Output the (X, Y) coordinate of the center of the cell containing the given text.  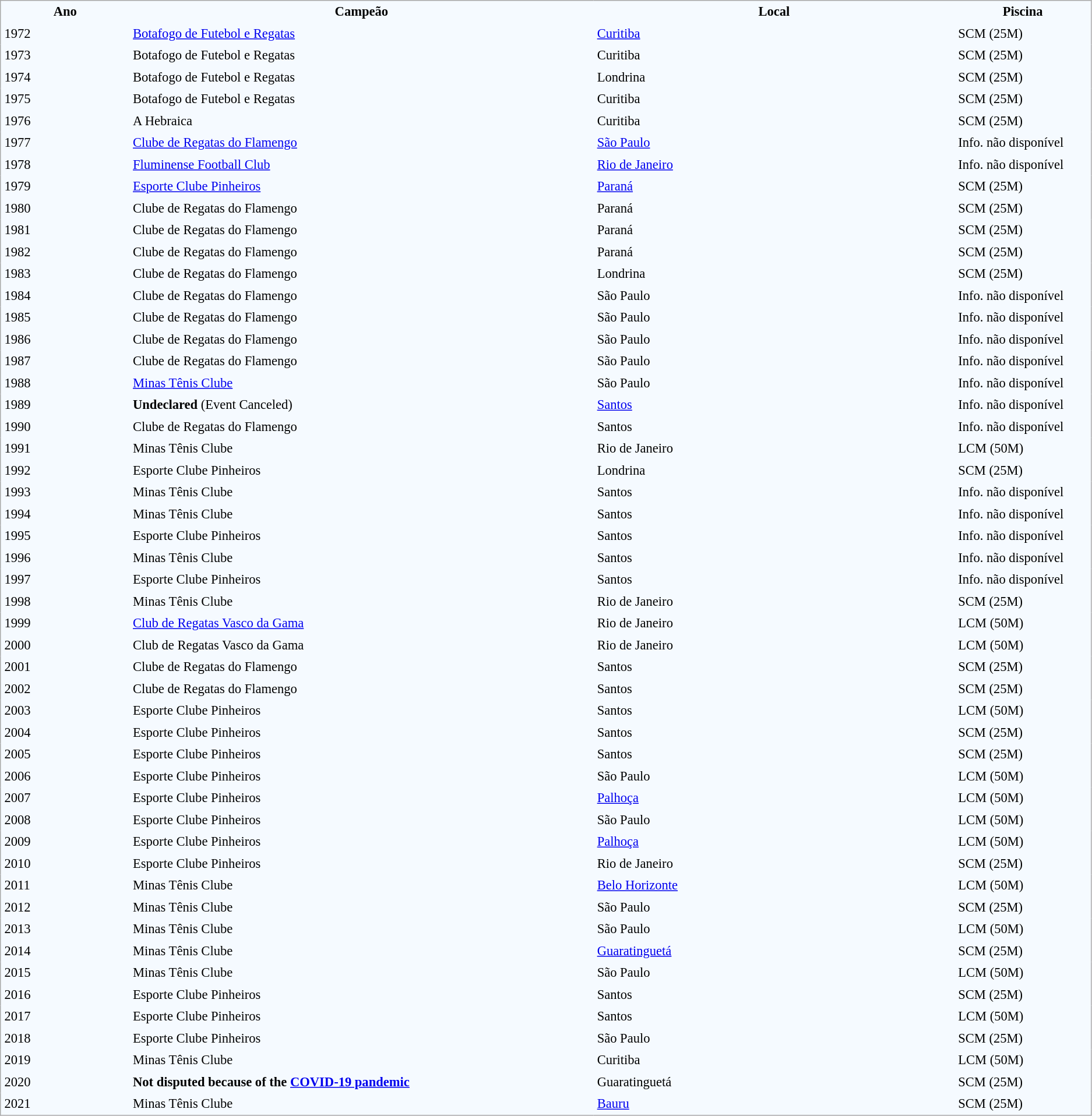
1974 (65, 77)
1995 (65, 536)
2016 (65, 995)
1988 (65, 383)
Campeão (361, 12)
1998 (65, 602)
2014 (65, 951)
2009 (65, 842)
1991 (65, 449)
Bauru (774, 1104)
1972 (65, 34)
2003 (65, 711)
A Hebraica (361, 121)
2002 (65, 689)
2008 (65, 820)
Belo Horizonte (774, 886)
1999 (65, 624)
1984 (65, 296)
2005 (65, 754)
Local (774, 12)
Fluminense Football Club (361, 165)
2020 (65, 1082)
1989 (65, 405)
2013 (65, 929)
1977 (65, 143)
2001 (65, 667)
2017 (65, 1016)
2004 (65, 733)
2018 (65, 1039)
2012 (65, 907)
2010 (65, 864)
2015 (65, 973)
1982 (65, 252)
1985 (65, 317)
1978 (65, 165)
1990 (65, 427)
2006 (65, 776)
1980 (65, 209)
1996 (65, 558)
2019 (65, 1061)
2011 (65, 886)
1983 (65, 274)
1981 (65, 230)
1987 (65, 362)
1976 (65, 121)
1973 (65, 55)
1979 (65, 187)
2000 (65, 645)
1986 (65, 340)
2021 (65, 1104)
1993 (65, 492)
Ano (65, 12)
Piscina (1023, 12)
1975 (65, 100)
1994 (65, 514)
Not disputed because of the COVID-19 pandemic (361, 1082)
1992 (65, 471)
Undeclared (Event Canceled) (361, 405)
2007 (65, 799)
1997 (65, 580)
